Search for the cell housing the specified text and yield its [x, y] center coordinate. 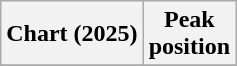
Chart (2025) [72, 34]
Peakposition [189, 34]
